Locate the cell with the specified text and output its [x, y] center coordinate. 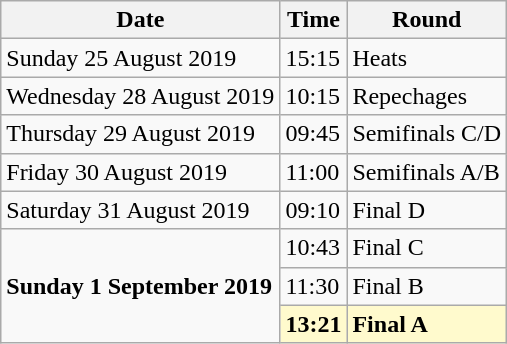
Final B [427, 286]
Wednesday 28 August 2019 [140, 96]
Friday 30 August 2019 [140, 172]
13:21 [314, 324]
Thursday 29 August 2019 [140, 134]
09:45 [314, 134]
Date [140, 20]
11:30 [314, 286]
Final A [427, 324]
Time [314, 20]
Final D [427, 210]
11:00 [314, 172]
09:10 [314, 210]
Repechages [427, 96]
Semifinals A/B [427, 172]
15:15 [314, 58]
Sunday 25 August 2019 [140, 58]
Saturday 31 August 2019 [140, 210]
Heats [427, 58]
10:43 [314, 248]
Final C [427, 248]
Round [427, 20]
10:15 [314, 96]
Sunday 1 September 2019 [140, 286]
Semifinals C/D [427, 134]
